Output the (X, Y) coordinate of the center of the cell containing the given text.  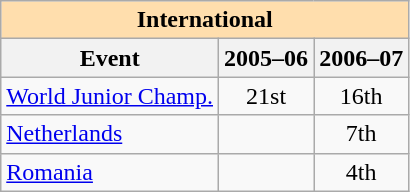
International (205, 20)
Netherlands (110, 134)
Event (110, 58)
2006–07 (362, 58)
21st (266, 96)
2005–06 (266, 58)
World Junior Champ. (110, 96)
16th (362, 96)
4th (362, 172)
Romania (110, 172)
7th (362, 134)
